Identify which cell holds the provided text, then report its [x, y] central coordinate. 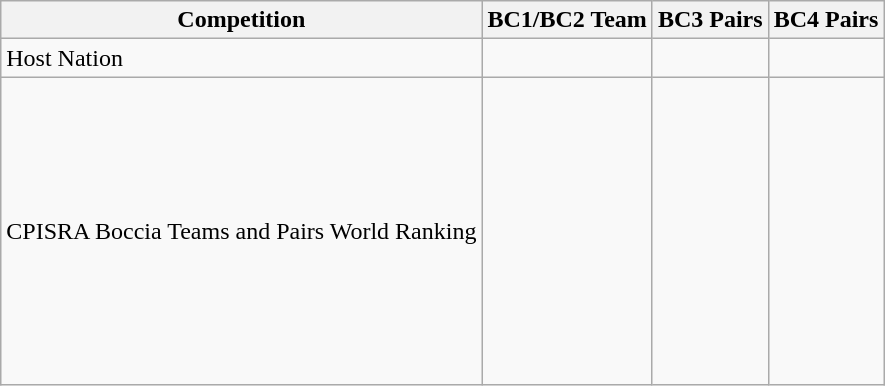
BC3 Pairs [710, 20]
Competition [242, 20]
Host Nation [242, 58]
BC4 Pairs [826, 20]
BC1/BC2 Team [567, 20]
CPISRA Boccia Teams and Pairs World Ranking [242, 231]
